For the text-containing cell, return its midpoint in (x, y) coordinate format. 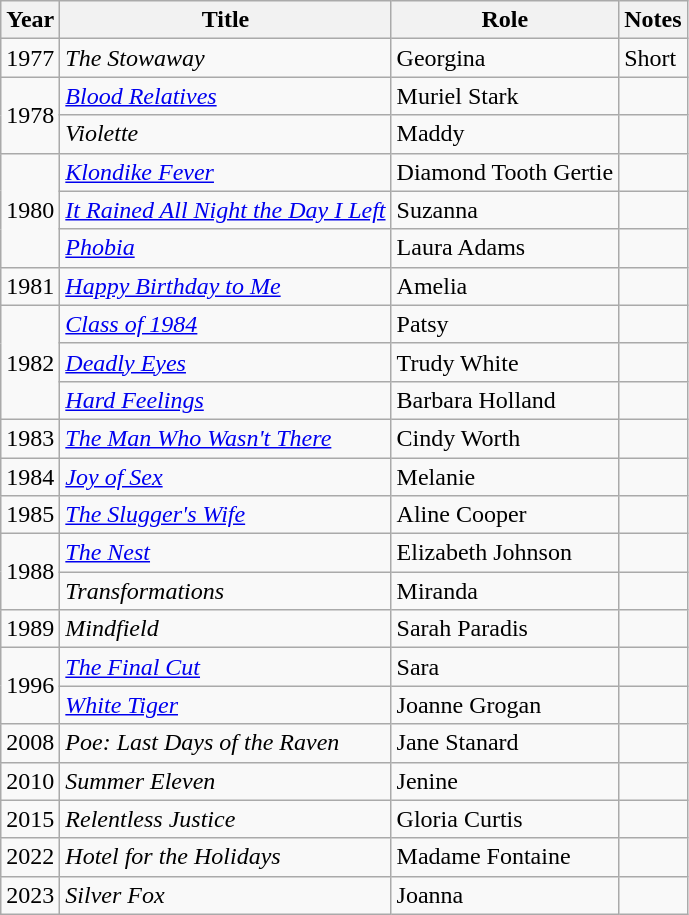
1996 (30, 686)
Maddy (505, 134)
1977 (30, 58)
1985 (30, 515)
Relentless Justice (226, 819)
Silver Fox (226, 895)
Sarah Paradis (505, 629)
Joy of Sex (226, 477)
Georgina (505, 58)
The Slugger's Wife (226, 515)
Elizabeth Johnson (505, 553)
Short (653, 58)
Class of 1984 (226, 324)
Barbara Holland (505, 400)
Blood Relatives (226, 96)
1988 (30, 572)
Klondike Fever (226, 172)
Hotel for the Holidays (226, 857)
1989 (30, 629)
Deadly Eyes (226, 362)
Patsy (505, 324)
Diamond Tooth Gertie (505, 172)
Miranda (505, 591)
Mindfield (226, 629)
2008 (30, 743)
Year (30, 20)
Happy Birthday to Me (226, 286)
It Rained All Night the Day I Left (226, 210)
Transformations (226, 591)
Gloria Curtis (505, 819)
1978 (30, 115)
2022 (30, 857)
Title (226, 20)
The Stowaway (226, 58)
Madame Fontaine (505, 857)
1980 (30, 210)
Violette (226, 134)
The Final Cut (226, 667)
Role (505, 20)
Jenine (505, 781)
Jane Stanard (505, 743)
2015 (30, 819)
Hard Feelings (226, 400)
1984 (30, 477)
Sara (505, 667)
Laura Adams (505, 248)
2010 (30, 781)
Phobia (226, 248)
The Nest (226, 553)
Notes (653, 20)
1983 (30, 438)
2023 (30, 895)
Poe: Last Days of the Raven (226, 743)
Aline Cooper (505, 515)
The Man Who Wasn't There (226, 438)
Summer Eleven (226, 781)
1981 (30, 286)
Joanna (505, 895)
Melanie (505, 477)
Cindy Worth (505, 438)
Amelia (505, 286)
Joanne Grogan (505, 705)
1982 (30, 362)
Suzanna (505, 210)
Trudy White (505, 362)
White Tiger (226, 705)
Muriel Stark (505, 96)
